Provide the [x, y] coordinate of the cell's center where the given text is located.  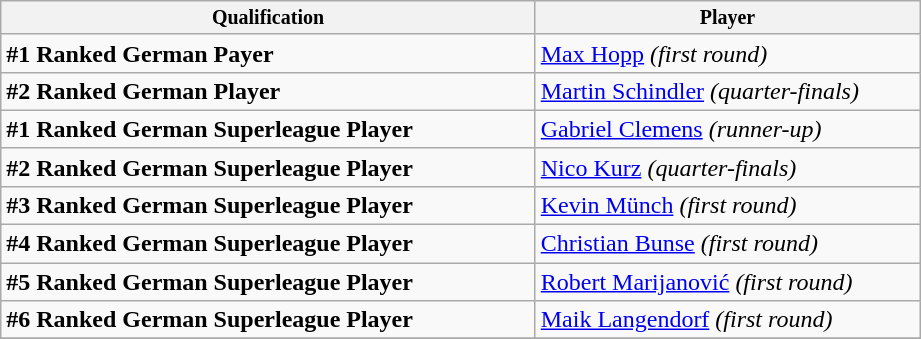
#2 Ranked German Player [268, 91]
Nico Kurz (quarter-finals) [727, 167]
#1 Ranked German Superleague Player [268, 129]
Gabriel Clemens (runner-up) [727, 129]
Player [727, 18]
Christian Bunse (first round) [727, 244]
#1 Ranked German Payer [268, 53]
Maik Langendorf (first round) [727, 320]
#6 Ranked German Superleague Player [268, 320]
#5 Ranked German Superleague Player [268, 282]
Max Hopp (first round) [727, 53]
#3 Ranked German Superleague Player [268, 205]
#2 Ranked German Superleague Player [268, 167]
Qualification [268, 18]
#4 Ranked German Superleague Player [268, 244]
Kevin Münch (first round) [727, 205]
Martin Schindler (quarter-finals) [727, 91]
Robert Marijanović (first round) [727, 282]
